From the cell containing the given text, extract its center point as (x, y) coordinate. 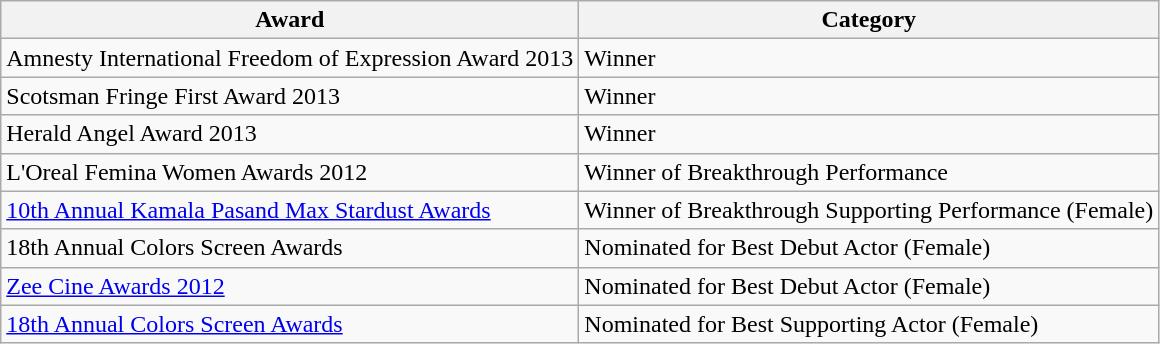
Zee Cine Awards 2012 (290, 286)
L'Oreal Femina Women Awards 2012 (290, 172)
Amnesty International Freedom of Expression Award 2013 (290, 58)
Category (869, 20)
Winner of Breakthrough Supporting Performance (Female) (869, 210)
10th Annual Kamala Pasand Max Stardust Awards (290, 210)
Scotsman Fringe First Award 2013 (290, 96)
Award (290, 20)
Nominated for Best Supporting Actor (Female) (869, 324)
Herald Angel Award 2013 (290, 134)
Winner of Breakthrough Performance (869, 172)
